Output the [X, Y] coordinate of the center of the cell containing the given text.  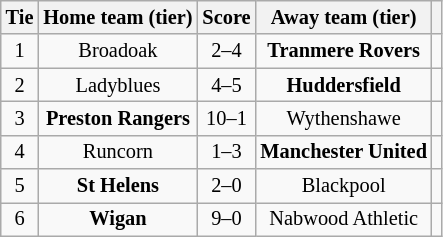
Manchester United [343, 152]
Runcorn [118, 152]
4–5 [226, 85]
2 [20, 85]
Score [226, 17]
Wigan [118, 219]
3 [20, 118]
2–0 [226, 186]
2–4 [226, 51]
6 [20, 219]
9–0 [226, 219]
St Helens [118, 186]
Huddersfield [343, 85]
Tranmere Rovers [343, 51]
4 [20, 152]
1–3 [226, 152]
Preston Rangers [118, 118]
Blackpool [343, 186]
1 [20, 51]
Nabwood Athletic [343, 219]
5 [20, 186]
Wythenshawe [343, 118]
Home team (tier) [118, 17]
Broadoak [118, 51]
Away team (tier) [343, 17]
Tie [20, 17]
Ladyblues [118, 85]
10–1 [226, 118]
